Scan for the cell matching the given text and deliver its (x, y) coordinate at center. 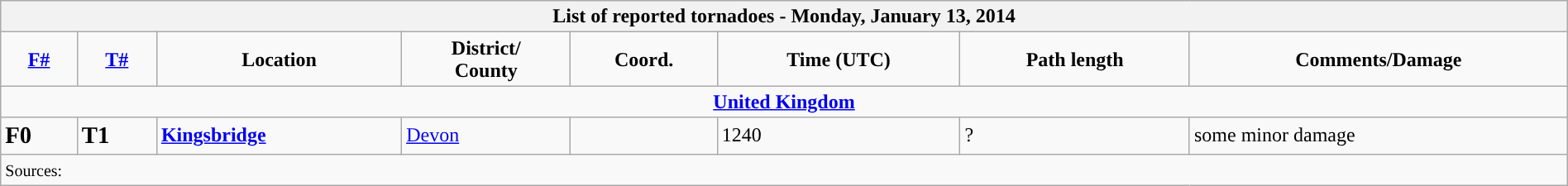
F0 (40, 136)
some minor damage (1378, 136)
Time (UTC) (839, 60)
District/County (486, 60)
1240 (839, 136)
United Kingdom (784, 102)
Sources: (784, 169)
F# (40, 60)
Kingsbridge (279, 136)
Devon (486, 136)
Coord. (643, 60)
? (1075, 136)
Comments/Damage (1378, 60)
Location (279, 60)
T# (117, 60)
List of reported tornadoes - Monday, January 13, 2014 (784, 17)
Path length (1075, 60)
T1 (117, 136)
